Search for the cell housing the specified text and yield its [x, y] center coordinate. 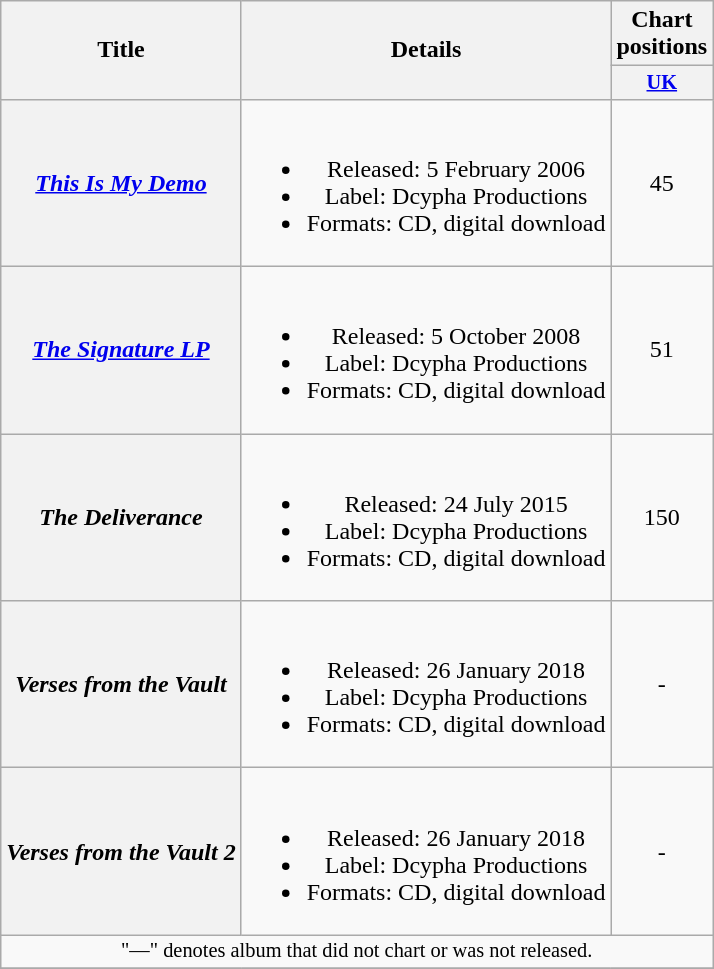
45 [662, 182]
The Deliverance [121, 518]
The Signature LP [121, 350]
Verses from the Vault 2 [121, 852]
Details [426, 50]
This Is My Demo [121, 182]
UK [662, 83]
Chart positions [662, 34]
"—" denotes album that did not chart or was not released. [357, 952]
Released: 5 October 2008Label: Dcypha ProductionsFormats: CD, digital download [426, 350]
Verses from the Vault [121, 684]
Title [121, 50]
Released: 5 February 2006Label: Dcypha ProductionsFormats: CD, digital download [426, 182]
51 [662, 350]
Released: 24 July 2015Label: Dcypha ProductionsFormats: CD, digital download [426, 518]
150 [662, 518]
